Search for the cell housing the specified text and yield its (X, Y) center coordinate. 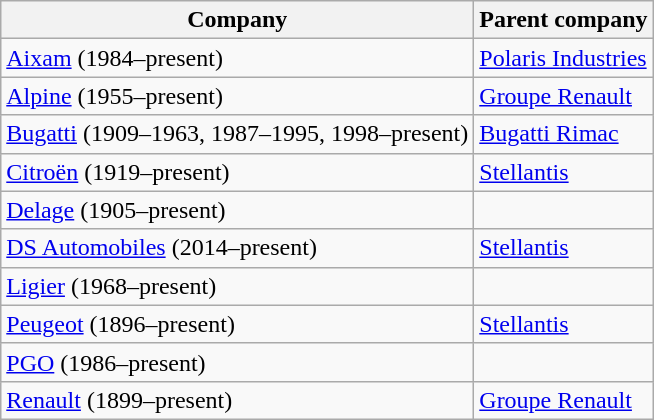
Alpine (1955–present) (238, 96)
Peugeot (1896–present) (238, 324)
Aixam (1984–present) (238, 58)
Ligier (1968–present) (238, 286)
Citroën (1919–present) (238, 172)
PGO (1986–present) (238, 362)
Renault (1899–present) (238, 400)
Bugatti (1909–1963, 1987–1995, 1998–present) (238, 134)
Bugatti Rimac (564, 134)
Company (238, 20)
Polaris Industries (564, 58)
DS Automobiles (2014–present) (238, 248)
Parent company (564, 20)
Delage (1905–present) (238, 210)
